From the cell containing the given text, extract its center point as [x, y] coordinate. 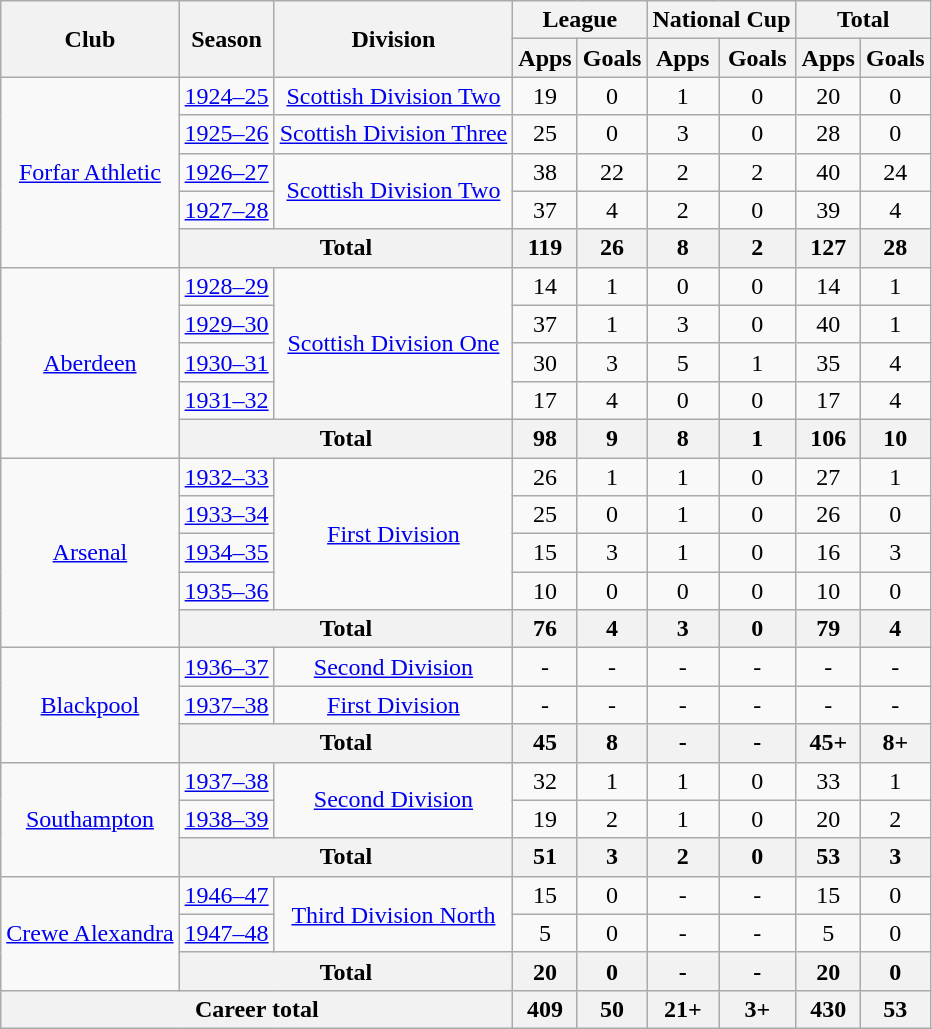
1935–36 [226, 591]
Aberdeen [90, 362]
127 [828, 248]
50 [612, 1009]
106 [828, 438]
Career total [257, 1009]
1924–25 [226, 96]
1947–48 [226, 933]
Arsenal [90, 553]
79 [828, 629]
16 [828, 553]
1938–39 [226, 819]
1946–47 [226, 895]
119 [545, 248]
1925–26 [226, 134]
1931–32 [226, 400]
45 [545, 743]
Season [226, 39]
51 [545, 857]
1933–34 [226, 515]
Crewe Alexandra [90, 933]
3+ [758, 1009]
38 [545, 172]
Club [90, 39]
409 [545, 1009]
Scottish Division Three [394, 134]
24 [895, 172]
27 [828, 477]
22 [612, 172]
Blackpool [90, 705]
League [580, 20]
Scottish Division One [394, 343]
National Cup [722, 20]
39 [828, 210]
Southampton [90, 819]
9 [612, 438]
32 [545, 781]
1934–35 [226, 553]
30 [545, 362]
35 [828, 362]
1927–28 [226, 210]
Forfar Athletic [90, 172]
Third Division North [394, 914]
76 [545, 629]
1926–27 [226, 172]
1928–29 [226, 286]
1930–31 [226, 362]
430 [828, 1009]
33 [828, 781]
45+ [828, 743]
1929–30 [226, 324]
21+ [683, 1009]
8+ [895, 743]
98 [545, 438]
Division [394, 39]
1932–33 [226, 477]
1936–37 [226, 667]
